Search for the cell housing the specified text and yield its (x, y) center coordinate. 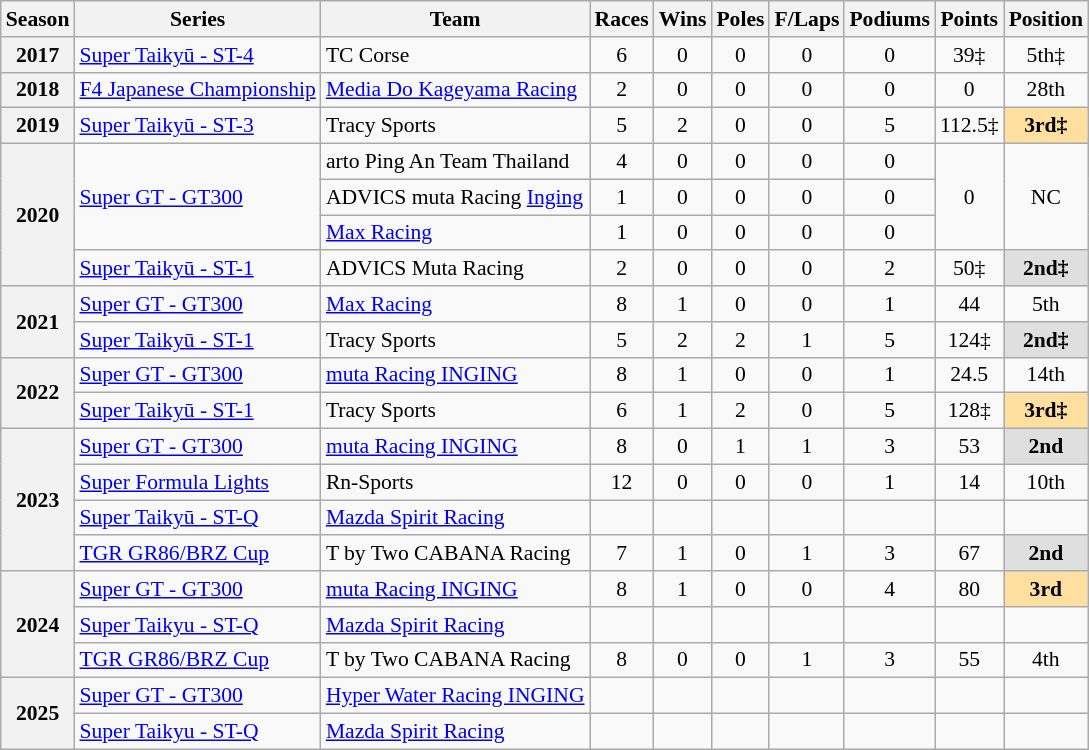
ADVICS muta Racing Inging (456, 197)
Poles (740, 19)
14 (970, 482)
2018 (38, 90)
7 (622, 554)
Super Formula Lights (197, 482)
Super Taikyū - ST-Q (197, 518)
Hyper Water Racing INGING (456, 696)
2020 (38, 215)
50‡ (970, 269)
TC Corse (456, 55)
14th (1046, 375)
24.5 (970, 375)
28th (1046, 90)
Races (622, 19)
Wins (683, 19)
2019 (38, 126)
Series (197, 19)
Season (38, 19)
39‡ (970, 55)
Position (1046, 19)
2024 (38, 624)
4th (1046, 660)
12 (622, 482)
Media Do Kageyama Racing (456, 90)
F/Laps (806, 19)
112.5‡ (970, 126)
Rn-Sports (456, 482)
Points (970, 19)
2017 (38, 55)
2025 (38, 714)
2022 (38, 392)
10th (1046, 482)
Podiums (890, 19)
5th‡ (1046, 55)
80 (970, 589)
ADVICS Muta Racing (456, 269)
5th (1046, 304)
Super Taikyū - ST-4 (197, 55)
124‡ (970, 340)
2023 (38, 500)
44 (970, 304)
Team (456, 19)
128‡ (970, 411)
2021 (38, 322)
67 (970, 554)
arto Ping An Team Thailand (456, 162)
NC (1046, 198)
F4 Japanese Championship (197, 90)
Super Taikyū - ST-3 (197, 126)
3rd (1046, 589)
55 (970, 660)
53 (970, 447)
